Determine the [X, Y] coordinate at the center of the cell enclosing the given text.  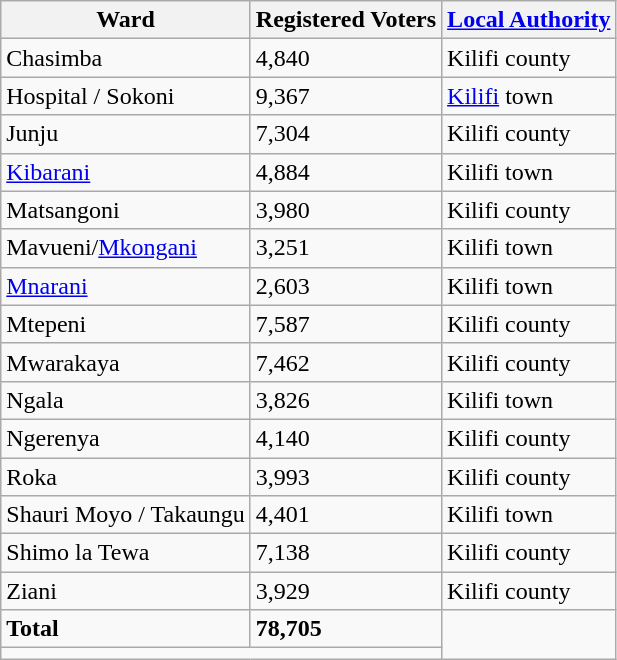
4,884 [346, 172]
Ward [126, 20]
78,705 [346, 629]
Mwarakaya [126, 362]
Chasimba [126, 58]
Junju [126, 134]
Kibarani [126, 172]
4,140 [346, 438]
Mnarani [126, 286]
3,251 [346, 248]
Ziani [126, 591]
7,587 [346, 324]
7,304 [346, 134]
Shauri Moyo / Takaungu [126, 515]
3,980 [346, 210]
Mavueni/Mkongani [126, 248]
Roka [126, 477]
Mtepeni [126, 324]
Shimo la Tewa [126, 553]
4,840 [346, 58]
2,603 [346, 286]
Ngerenya [126, 438]
3,826 [346, 400]
3,993 [346, 477]
7,138 [346, 553]
3,929 [346, 591]
Registered Voters [346, 20]
4,401 [346, 515]
Total [126, 629]
9,367 [346, 96]
Local Authority [529, 20]
7,462 [346, 362]
Matsangoni [126, 210]
Hospital / Sokoni [126, 96]
Ngala [126, 400]
